Locate the cell with the specified text and output its [x, y] center coordinate. 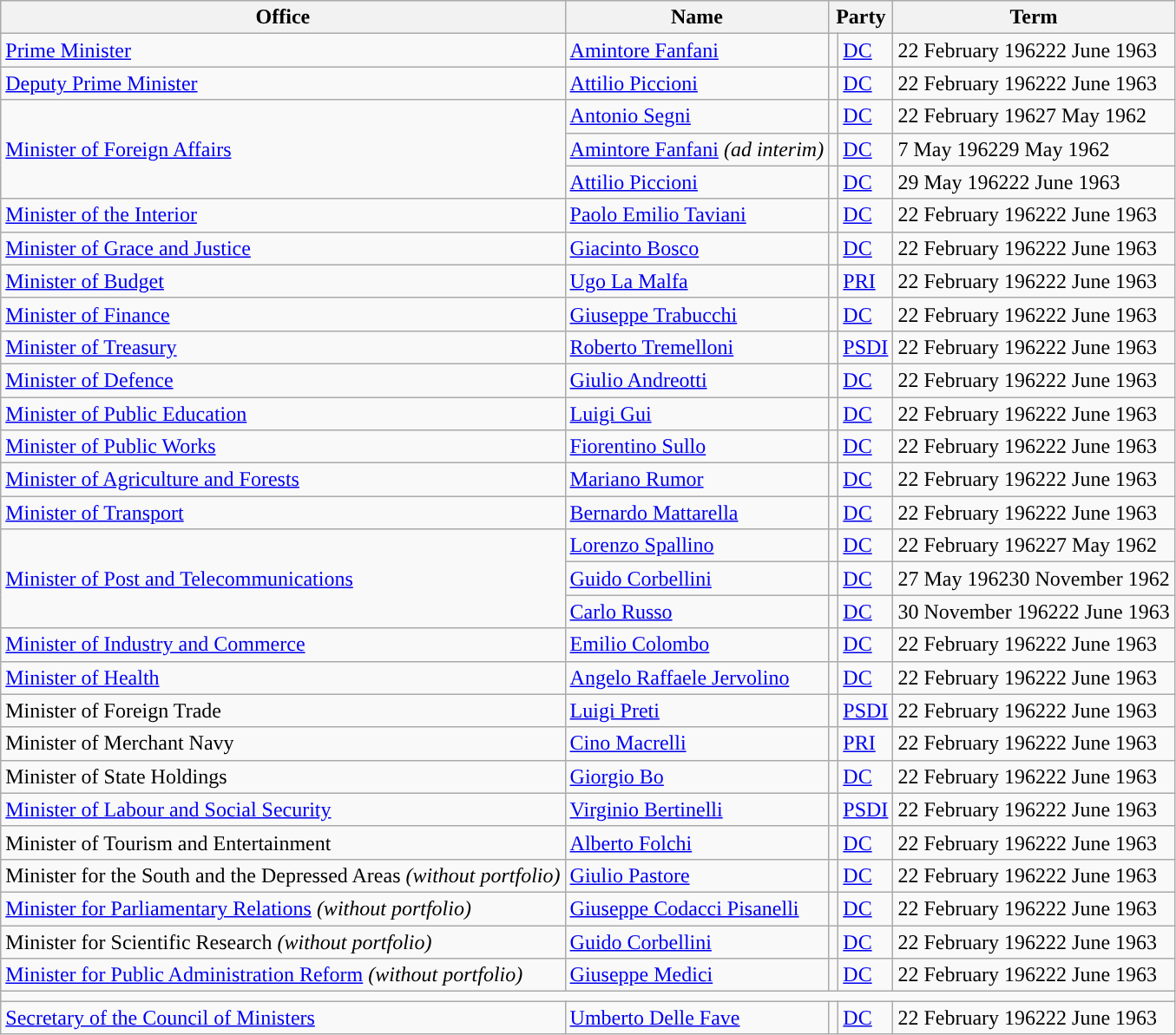
Luigi Gui [697, 414]
Cino Macrelli [697, 743]
Umberto Delle Fave [697, 1018]
Deputy Prime Minister [283, 83]
Term [1034, 17]
Minister for Public Administration Reform (without portfolio) [283, 975]
Carlo Russo [697, 612]
Giuseppe Medici [697, 975]
Minister of Finance [283, 314]
Giuseppe Trabucchi [697, 314]
22 February 196227 May 1962 [1034, 546]
Minister of State Holdings [283, 776]
Giulio Andreotti [697, 380]
Minister of Public Education [283, 414]
Amintore Fanfani (ad interim) [697, 149]
Angelo Raffaele Jervolino [697, 678]
Minister of Transport [283, 513]
30 November 196222 June 1963 [1034, 612]
Minister of Foreign Affairs [283, 149]
Minister of Grace and Justice [283, 248]
Minister of Treasury [283, 347]
Minister for the South and the Depressed Areas (without portfolio) [283, 875]
22 February 19627 May 1962 [1034, 116]
Amintore Fanfani [697, 50]
Mariano Rumor [697, 480]
Minister of Tourism and Entertainment [283, 842]
Giorgio Bo [697, 776]
Minister of Public Works [283, 447]
Roberto Tremelloni [697, 347]
Alberto Folchi [697, 842]
Giacinto Bosco [697, 248]
Minister for Parliamentary Relations (without portfolio) [283, 908]
Minister of Labour and Social Security [283, 809]
Minister of Industry and Commerce [283, 645]
Virginio Bertinelli [697, 809]
Secretary of the Council of Ministers [283, 1018]
Prime Minister [283, 50]
7 May 196229 May 1962 [1034, 149]
Name [697, 17]
Luigi Preti [697, 711]
Minister of Post and Telecommunications [283, 579]
Minister of Agriculture and Forests [283, 480]
27 May 196230 November 1962 [1034, 579]
Minister of Foreign Trade [283, 711]
29 May 196222 June 1963 [1034, 182]
Bernardo Mattarella [697, 513]
Giuseppe Codacci Pisanelli [697, 908]
Office [283, 17]
Fiorentino Sullo [697, 447]
Antonio Segni [697, 116]
Lorenzo Spallino [697, 546]
Minister of Defence [283, 380]
Emilio Colombo [697, 645]
Party [861, 17]
Minister of Budget [283, 281]
Minister of Health [283, 678]
Minister of the Interior [283, 215]
Minister of Merchant Navy [283, 743]
Ugo La Malfa [697, 281]
Minister for Scientific Research (without portfolio) [283, 941]
Paolo Emilio Taviani [697, 215]
Giulio Pastore [697, 875]
